Locate the cell with the specified text and output its (X, Y) center coordinate. 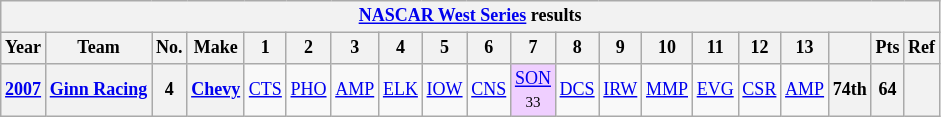
1 (265, 48)
CNS (489, 90)
ELK (401, 90)
EVG (715, 90)
Ginn Racing (98, 90)
12 (760, 48)
CSR (760, 90)
64 (888, 90)
7 (534, 48)
Year (24, 48)
8 (577, 48)
13 (805, 48)
10 (668, 48)
5 (444, 48)
Team (98, 48)
9 (620, 48)
3 (355, 48)
PHO (308, 90)
Make (216, 48)
Ref (922, 48)
DCS (577, 90)
CTS (265, 90)
Chevy (216, 90)
SON33 (534, 90)
MMP (668, 90)
IRW (620, 90)
74th (850, 90)
2007 (24, 90)
IOW (444, 90)
NASCAR West Series results (470, 16)
11 (715, 48)
2 (308, 48)
6 (489, 48)
Pts (888, 48)
No. (170, 48)
